Identify which cell holds the provided text, then report its [X, Y] central coordinate. 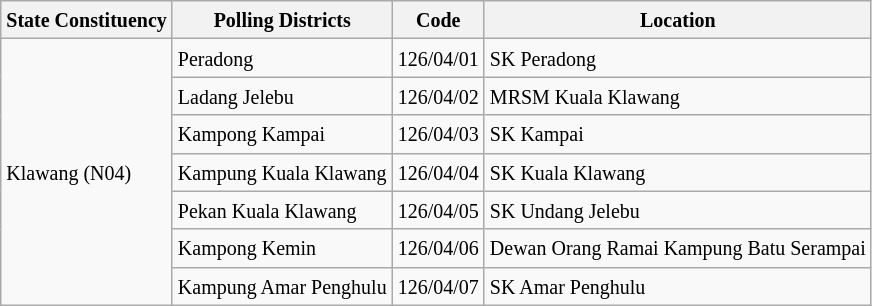
Polling Districts [282, 20]
Kampong Kampai [282, 134]
SK Undang Jelebu [678, 210]
126/04/06 [438, 248]
MRSM Kuala Klawang [678, 96]
Dewan Orang Ramai Kampung Batu Serampai [678, 248]
Kampong Kemin [282, 248]
Kampung Amar Penghulu [282, 286]
SK Kuala Klawang [678, 172]
Code [438, 20]
126/04/04 [438, 172]
Location [678, 20]
Klawang (N04) [87, 172]
Ladang Jelebu [282, 96]
126/04/05 [438, 210]
SK Kampai [678, 134]
SK Peradong [678, 58]
126/04/01 [438, 58]
State Constituency [87, 20]
126/04/07 [438, 286]
Pekan Kuala Klawang [282, 210]
126/04/03 [438, 134]
Peradong [282, 58]
SK Amar Penghulu [678, 286]
Kampung Kuala Klawang [282, 172]
126/04/02 [438, 96]
